Extract the [X, Y] coordinate from the center of the cell holding the provided text.  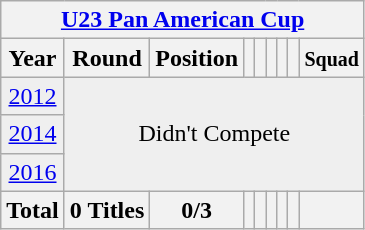
2014 [33, 134]
Round [107, 58]
0 Titles [107, 210]
Total [33, 210]
2012 [33, 96]
U23 Pan American Cup [183, 20]
Position [197, 58]
Squad [332, 58]
Didn't Compete [214, 134]
2016 [33, 172]
0/3 [197, 210]
Year [33, 58]
